Identify which cell holds the provided text, then report its (x, y) central coordinate. 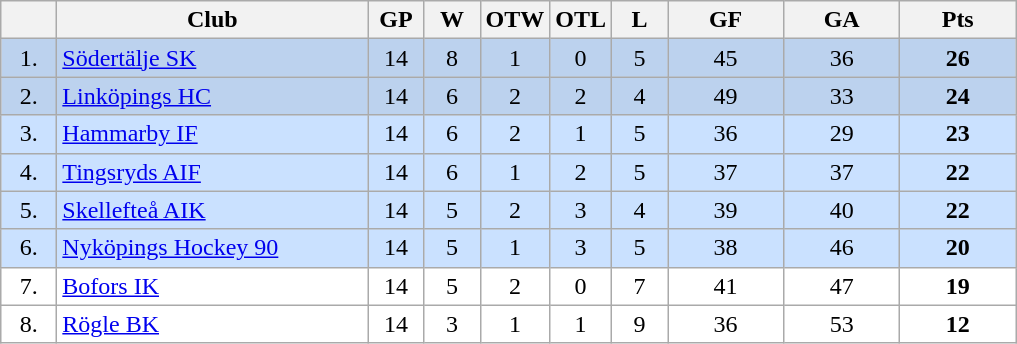
GP (396, 20)
49 (726, 96)
8. (29, 324)
6. (29, 248)
1. (29, 58)
Skellefteå AIK (212, 210)
46 (842, 248)
29 (842, 134)
7. (29, 286)
Hammarby IF (212, 134)
Bofors IK (212, 286)
Rögle BK (212, 324)
Södertälje SK (212, 58)
GA (842, 20)
45 (726, 58)
38 (726, 248)
2. (29, 96)
4. (29, 172)
GF (726, 20)
Linköpings HC (212, 96)
40 (842, 210)
Tingsryds AIF (212, 172)
23 (958, 134)
53 (842, 324)
Nyköpings Hockey 90 (212, 248)
W (452, 20)
20 (958, 248)
8 (452, 58)
41 (726, 286)
OTL (581, 20)
26 (958, 58)
OTW (515, 20)
7 (640, 286)
3. (29, 134)
19 (958, 286)
39 (726, 210)
Club (212, 20)
L (640, 20)
12 (958, 324)
5. (29, 210)
9 (640, 324)
33 (842, 96)
24 (958, 96)
47 (842, 286)
Pts (958, 20)
